Extract the [x, y] coordinate from the center of the cell holding the provided text.  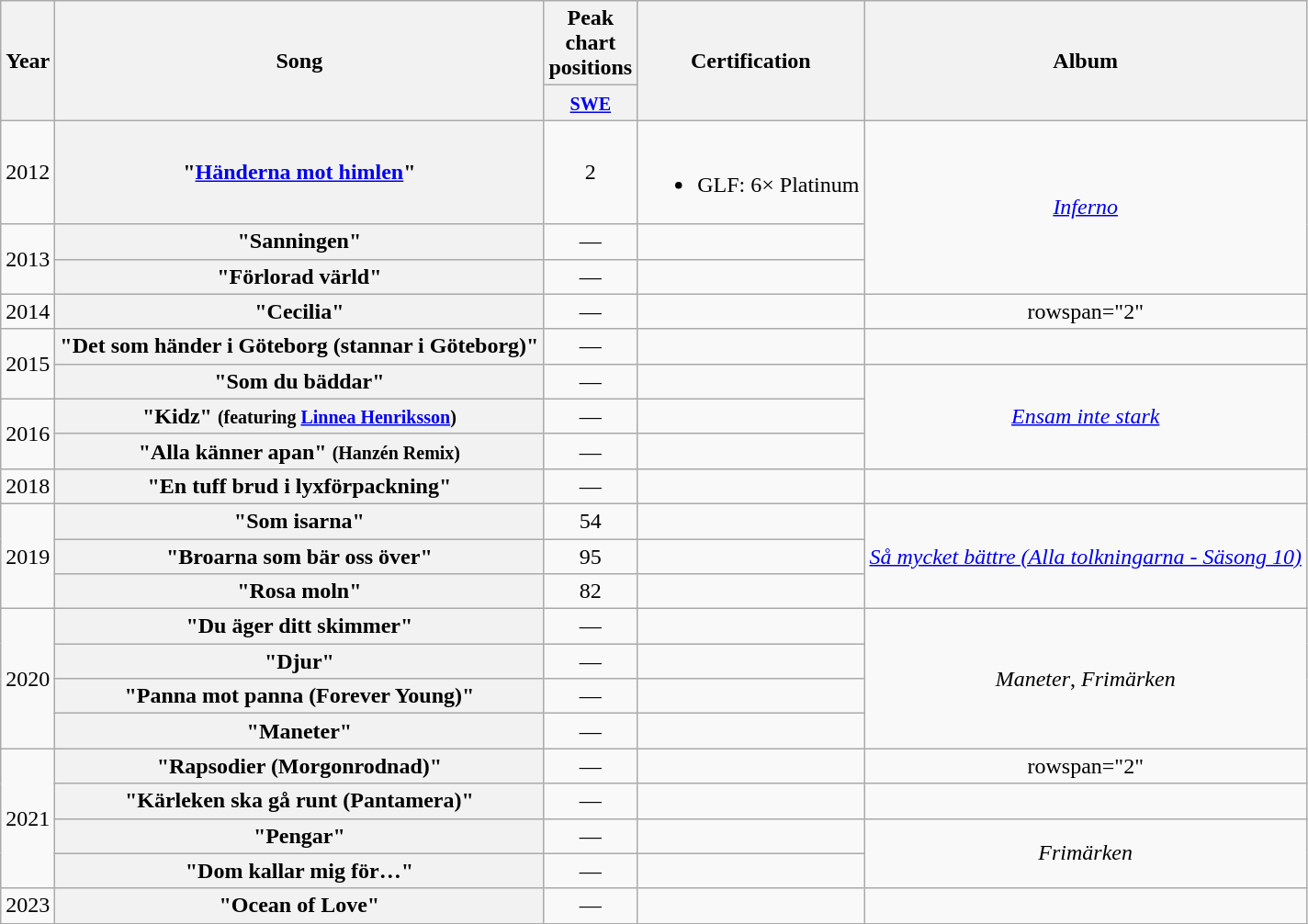
"Sanningen" [299, 242]
2015 [28, 364]
95 [591, 556]
2019 [28, 556]
"Dom kallar mig för…" [299, 871]
"Du äger ditt skimmer" [299, 626]
2023 [28, 906]
Album [1086, 61]
"Pengar" [299, 836]
Inferno [1086, 208]
"Djur" [299, 661]
"Alla känner apan" (Hanzén Remix) [299, 451]
2020 [28, 679]
"Det som händer i Göteborg (stannar i Göteborg)" [299, 346]
Ensam inte stark [1086, 416]
GLF: 6× Platinum [751, 173]
2021 [28, 818]
Song [299, 61]
Frimärken [1086, 853]
2018 [28, 486]
"Rapsodier (Morgonrodnad)" [299, 766]
"Händerna mot himlen" [299, 173]
Så mycket bättre (Alla tolkningarna - Säsong 10) [1086, 556]
2016 [28, 434]
"Cecilia" [299, 311]
Maneter, Frimärken [1086, 679]
"Kärleken ska gå runt (Pantamera)" [299, 801]
Peak chart positions [591, 43]
"Rosa moln" [299, 592]
"Maneter" [299, 731]
"Ocean of Love" [299, 906]
SWE [591, 103]
54 [591, 521]
2 [591, 173]
82 [591, 592]
"Kidz" (featuring Linnea Henriksson) [299, 416]
"Förlorad värld" [299, 276]
"Som du bäddar" [299, 381]
2013 [28, 259]
2014 [28, 311]
2012 [28, 173]
"Som isarna" [299, 521]
"Broarna som bär oss över" [299, 556]
Year [28, 61]
Certification [751, 61]
"Panna mot panna (Forever Young)" [299, 696]
"En tuff brud i lyxförpackning" [299, 486]
